Provide the (X, Y) coordinate of the cell's center where the given text is located.  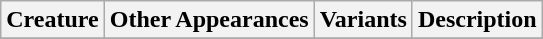
Creature (52, 20)
Description (477, 20)
Variants (363, 20)
Other Appearances (209, 20)
